Return (X, Y) of the center of cell containing provided text 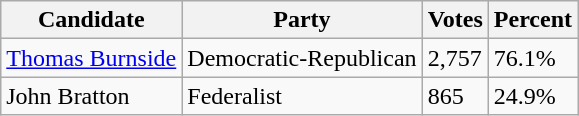
24.9% (532, 96)
Candidate (92, 20)
Democratic-Republican (302, 58)
Votes (455, 20)
Federalist (302, 96)
Thomas Burnside (92, 58)
76.1% (532, 58)
Party (302, 20)
Percent (532, 20)
John Bratton (92, 96)
2,757 (455, 58)
865 (455, 96)
